Output the (X, Y) coordinate of the center of the cell containing the given text.  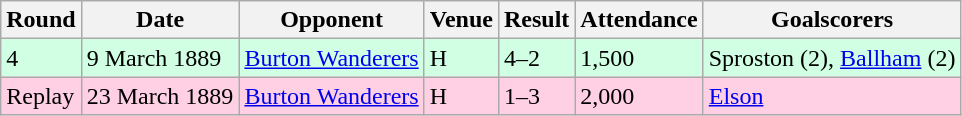
Opponent (332, 20)
Venue (461, 20)
9 March 1889 (160, 58)
Date (160, 20)
Replay (41, 96)
Sproston (2), Ballham (2) (832, 58)
1,500 (639, 58)
Result (536, 20)
Attendance (639, 20)
1–3 (536, 96)
4 (41, 58)
Round (41, 20)
2,000 (639, 96)
23 March 1889 (160, 96)
Goalscorers (832, 20)
4–2 (536, 58)
Elson (832, 96)
